Find where the given text appears and provide that cell's center as (X, Y) coordinate. 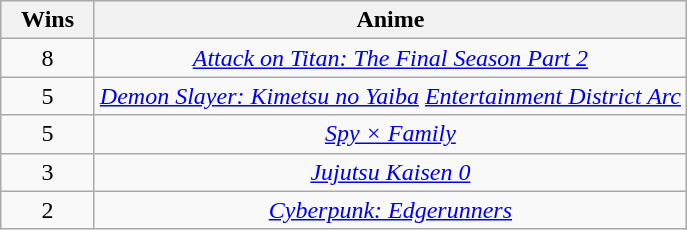
Wins (48, 20)
Jujutsu Kaisen 0 (390, 172)
3 (48, 172)
Attack on Titan: The Final Season Part 2 (390, 58)
Spy × Family (390, 134)
Demon Slayer: Kimetsu no Yaiba Entertainment District Arc (390, 96)
8 (48, 58)
2 (48, 210)
Cyberpunk: Edgerunners (390, 210)
Anime (390, 20)
